Scan for the cell matching the given text and deliver its (x, y) coordinate at center. 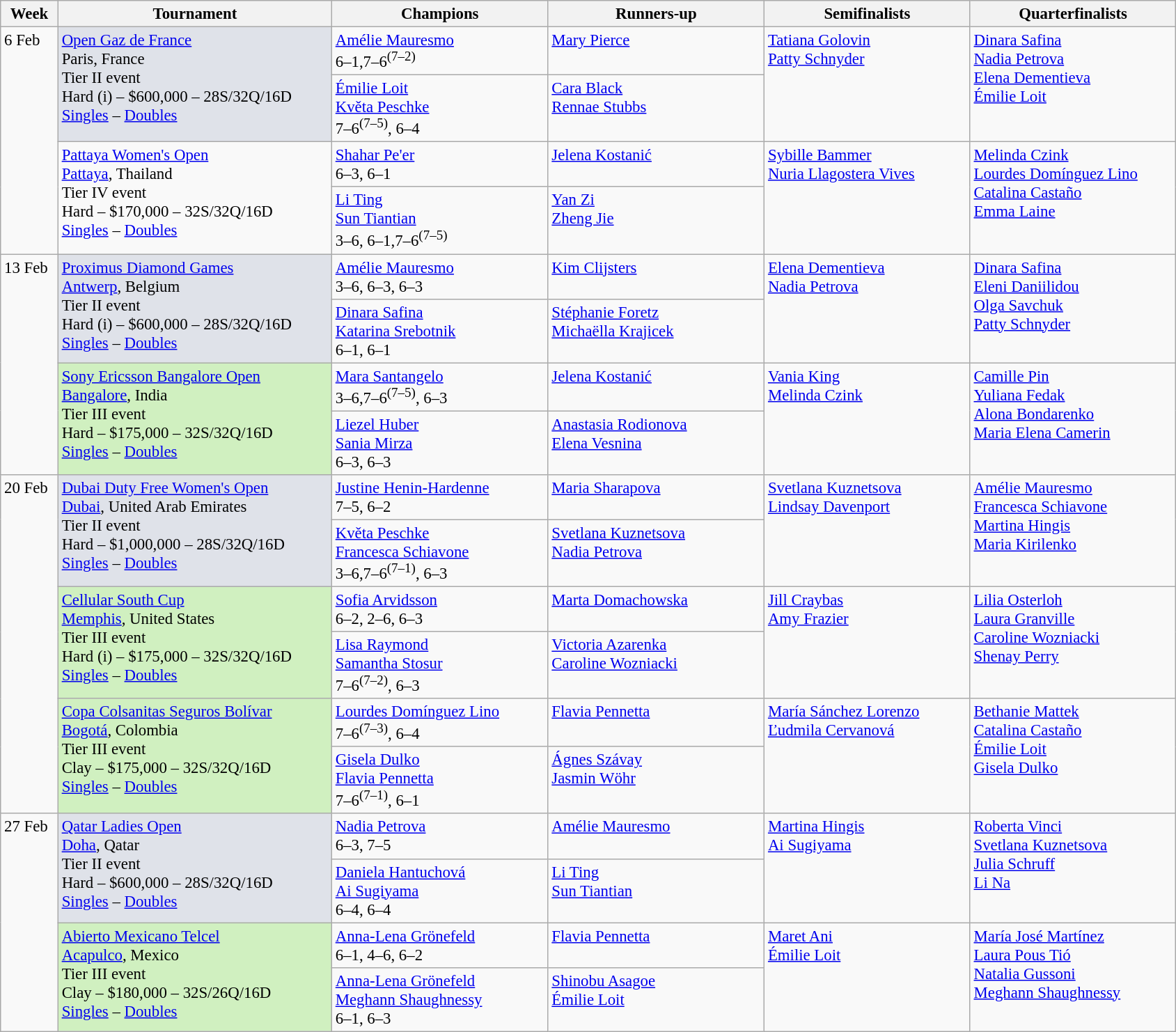
Dubai Duty Free Women's Open Dubai, United Arab Emirates Tier II event Hard – $1,000,000 – 28S/32Q/16DSingles – Doubles (195, 531)
Ágnes Szávay Jasmin Wöhr (656, 780)
Anastasia Rodionova Elena Vesnina (656, 443)
Li Ting Sun Tiantian (656, 891)
Victoria Azarenka Caroline Wozniacki (656, 665)
Svetlana Kuznetsova Nadia Petrova (656, 553)
María Sánchez Lorenzo Ľudmila Cervanová (868, 756)
Elena Dementieva Nadia Petrova (868, 308)
Bethanie Mattek Catalina Castaño Émilie Loit Gisela Dulko (1073, 756)
Martina Hingis Ai Sugiyama (868, 868)
Justine Henin-Hardenne7–5, 6–2 (440, 497)
Qatar Ladies Open Doha, Qatar Tier II event Hard – $600,000 – 28S/32Q/16DSingles – Doubles (195, 868)
Lilia Osterloh Laura Granville Caroline Wozniacki Shenay Perry (1073, 642)
Dinara Safina Eleni Daniilidou Olga Savchuk Patty Schnyder (1073, 308)
Stéphanie Foretz Michaëlla Krajicek (656, 331)
Semifinalists (868, 14)
María José Martínez Laura Pous Tió Natalia Gussoni Meghann Shaughnessy (1073, 977)
Liezel Huber Sania Mirza 6–3, 6–3 (440, 443)
Svetlana Kuznetsova Lindsay Davenport (868, 531)
Abierto Mexicano Telcel Acapulco, Mexico Tier III event Clay – $180,000 – 32S/26Q/16DSingles – Doubles (195, 977)
Émilie Loit Květa Peschke7–6(7–5), 6–4 (440, 109)
Vania King Melinda Czink (868, 419)
Květa Peschke Francesca Schiavone 3–6,7–6(7–1), 6–3 (440, 553)
Amélie Mauresmo (656, 837)
Mary Pierce (656, 52)
27 Feb (29, 923)
Tournament (195, 14)
Li Ting Sun Tiantian 3–6, 6–1,7–6(7–5) (440, 220)
Shahar Pe'er6–3, 6–1 (440, 164)
Kim Clijsters (656, 277)
13 Feb (29, 365)
Sofia Arvidsson6–2, 2–6, 6–3 (440, 609)
Jill Craybas Amy Frazier (868, 642)
Champions (440, 14)
Sybille Bammer Nuria Llagostera Vives (868, 198)
Nadia Petrova6–3, 7–5 (440, 837)
Quarterfinalists (1073, 14)
Lourdes Domínguez Lino7–6(7–3), 6–4 (440, 723)
Camille Pin Yuliana Fedak Alona Bondarenko Maria Elena Camerin (1073, 419)
Week (29, 14)
Mara Santangelo3–6,7–6(7–5), 6–3 (440, 387)
Copa Colsanitas Seguros Bolívar Bogotá, Colombia Tier III event Clay – $175,000 – 32S/32Q/16DSingles – Doubles (195, 756)
Anna-Lena Grönefeld Meghann Shaughnessy 6–1, 6–3 (440, 999)
Dinara Safina Nadia Petrova Elena Dementieva Émilie Loit (1073, 85)
Proximus Diamond Games Antwerp, Belgium Tier II event Hard (i) – $600,000 – 28S/32Q/16DSingles – Doubles (195, 308)
Tatiana Golovin Patty Schnyder (868, 85)
Gisela Dulko Flavia Pennetta7–6(7–1), 6–1 (440, 780)
Runners-up (656, 14)
Amélie Mauresmo3–6, 6–3, 6–3 (440, 277)
6 Feb (29, 141)
Sony Ericsson Bangalore Open Bangalore, India Tier III event Hard – $175,000 – 32S/32Q/16DSingles – Doubles (195, 419)
Cara Black Rennae Stubbs (656, 109)
Daniela Hantuchová Ai Sugiyama 6–4, 6–4 (440, 891)
Maria Sharapova (656, 497)
Dinara Safina Katarina Srebotnik 6–1, 6–1 (440, 331)
Roberta Vinci Svetlana Kuznetsova Julia Schruff Li Na (1073, 868)
Shinobu Asagoe Émilie Loit (656, 999)
Amélie Mauresmo Francesca Schiavone Martina Hingis Maria Kirilenko (1073, 531)
Open Gaz de France Paris, France Tier II event Hard (i) – $600,000 – 28S/32Q/16DSingles – Doubles (195, 85)
Cellular South Cup Memphis, United States Tier III event Hard (i) – $175,000 – 32S/32Q/16DSingles – Doubles (195, 642)
Maret Ani Émilie Loit (868, 977)
Marta Domachowska (656, 609)
Lisa Raymond Samantha Stosur7–6(7–2), 6–3 (440, 665)
Amélie Mauresmo6–1,7–6(7–2) (440, 52)
Melinda Czink Lourdes Domínguez Lino Catalina Castaño Emma Laine (1073, 198)
20 Feb (29, 645)
Anna-Lena Grönefeld6–1, 4–6, 6–2 (440, 946)
Yan Zi Zheng Jie (656, 220)
Pattaya Women's Open Pattaya, Thailand Tier IV event Hard – $170,000 – 32S/32Q/16DSingles – Doubles (195, 198)
